Return the [x, y] coordinate for the center point of the cell that contains the specified text.  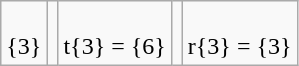
r{3} = {3} [240, 34]
t{3} = {6} [114, 34]
{3} [24, 34]
